Extract the [X, Y] coordinate from the center of the cell holding the provided text.  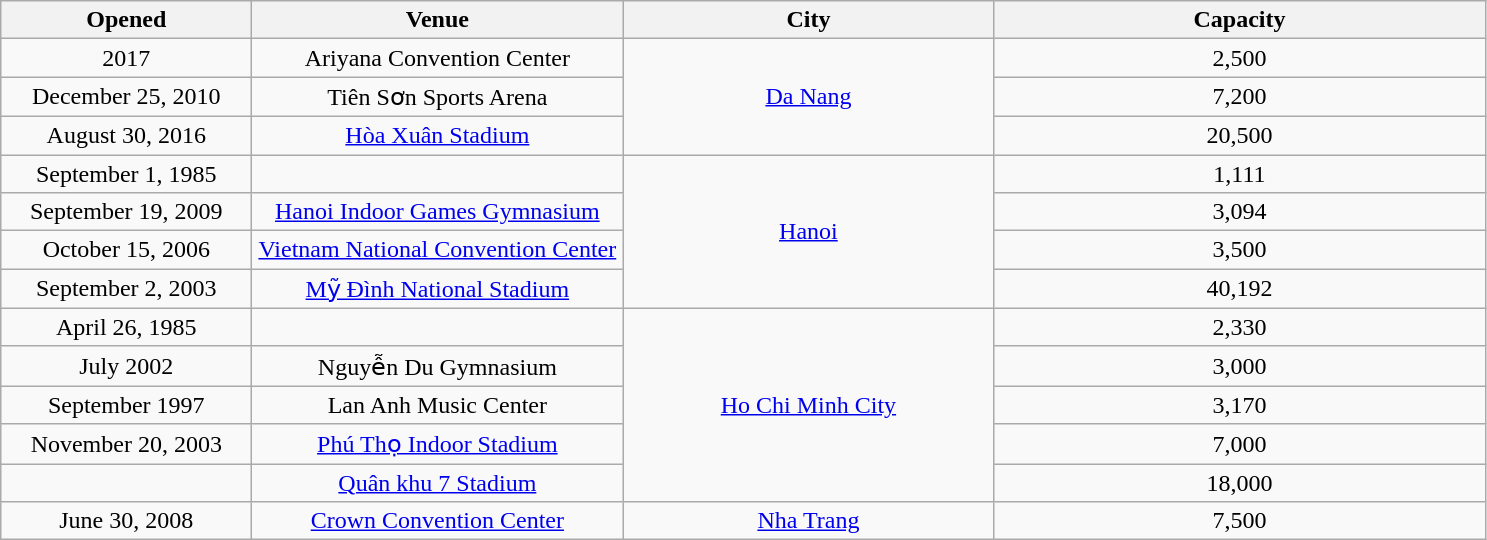
Mỹ Đình National Stadium [438, 289]
Lan Anh Music Center [438, 405]
November 20, 2003 [126, 444]
2,500 [1240, 58]
Opened [126, 20]
August 30, 2016 [126, 135]
2,330 [1240, 327]
18,000 [1240, 483]
Tiên Sơn Sports Arena [438, 97]
September 19, 2009 [126, 212]
Vietnam National Convention Center [438, 250]
Da Nang [808, 97]
7,000 [1240, 444]
Capacity [1240, 20]
40,192 [1240, 289]
3,170 [1240, 405]
City [808, 20]
September 1997 [126, 405]
Nha Trang [808, 521]
September 2, 2003 [126, 289]
June 30, 2008 [126, 521]
3,500 [1240, 250]
September 1, 1985 [126, 173]
December 25, 2010 [126, 97]
April 26, 1985 [126, 327]
Hanoi [808, 231]
2017 [126, 58]
October 15, 2006 [126, 250]
Hanoi Indoor Games Gymnasium [438, 212]
3,000 [1240, 366]
Ho Chi Minh City [808, 404]
Venue [438, 20]
Crown Convention Center [438, 521]
7,200 [1240, 97]
Hòa Xuân Stadium [438, 135]
July 2002 [126, 366]
20,500 [1240, 135]
3,094 [1240, 212]
1,111 [1240, 173]
Phú Thọ Indoor Stadium [438, 444]
7,500 [1240, 521]
Quân khu 7 Stadium [438, 483]
Ariyana Convention Center [438, 58]
Nguyễn Du Gymnasium [438, 366]
